Pinpoint the cell where the given text exists, returning its [x, y] midpoint coordinate. 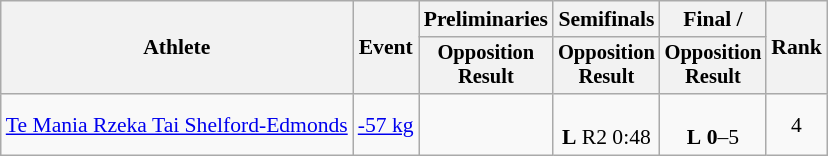
L R2 0:48 [606, 124]
Preliminaries [486, 19]
-57 kg [386, 124]
Athlete [177, 48]
4 [796, 124]
Te Mania Rzeka Tai Shelford-Edmonds [177, 124]
Semifinals [606, 19]
Event [386, 48]
L 0–5 [714, 124]
Final / [714, 19]
Rank [796, 48]
